Output the [x, y] coordinate of the center of the cell containing the given text.  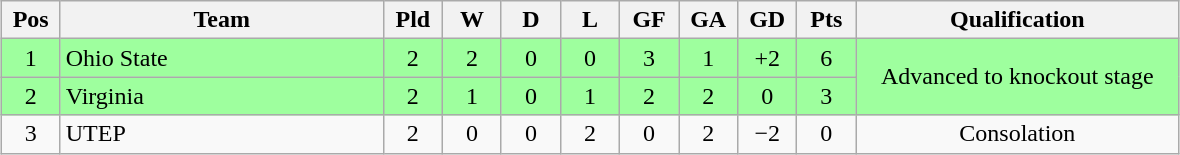
Virginia [222, 96]
D [530, 20]
Pld [412, 20]
L [590, 20]
Pos [30, 20]
W [472, 20]
Ohio State [222, 58]
Qualification [1018, 20]
Advanced to knockout stage [1018, 77]
Consolation [1018, 134]
+2 [768, 58]
GD [768, 20]
Team [222, 20]
Pts [826, 20]
GF [650, 20]
UTEP [222, 134]
6 [826, 58]
GA [708, 20]
−2 [768, 134]
